Return [x, y] of the center of cell containing provided text 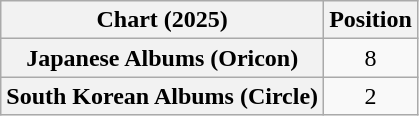
South Korean Albums (Circle) [162, 96]
Position [371, 20]
2 [371, 96]
8 [371, 58]
Chart (2025) [162, 20]
Japanese Albums (Oricon) [162, 58]
